From the cell containing the given text, extract its center point as (x, y) coordinate. 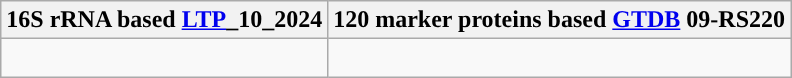
120 marker proteins based GTDB 09-RS220 (560, 20)
16S rRNA based LTP_10_2024 (164, 20)
